Provide the (x, y) coordinate of the cell's center where the given text is located.  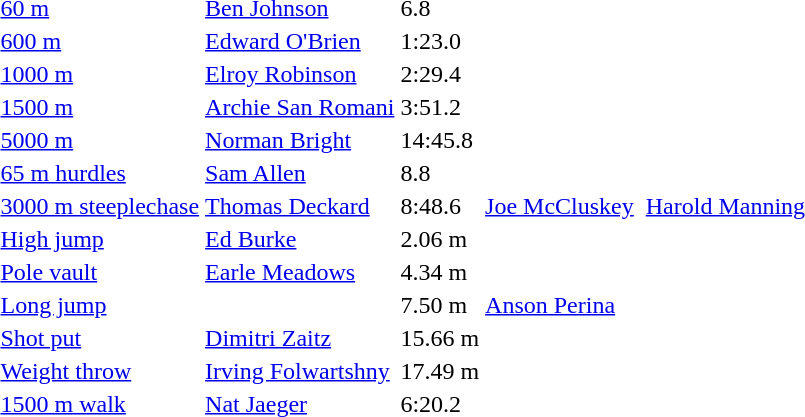
Edward O'Brien (300, 41)
Thomas Deckard (300, 206)
8.8 (440, 173)
3:51.2 (440, 107)
Norman Bright (300, 140)
15.66 m (440, 338)
1:23.0 (440, 41)
2.06 m (440, 239)
14:45.8 (440, 140)
Ed Burke (300, 239)
Dimitri Zaitz (300, 338)
17.49 m (440, 371)
Sam Allen (300, 173)
2:29.4 (440, 74)
7.50 m (440, 305)
4.34 m (440, 272)
Archie San Romani (300, 107)
Joe McCluskey (560, 206)
Earle Meadows (300, 272)
Anson Perina (560, 305)
Irving Folwartshny (300, 371)
Elroy Robinson (300, 74)
8:48.6 (440, 206)
